From the cell containing the given text, extract its center point as (x, y) coordinate. 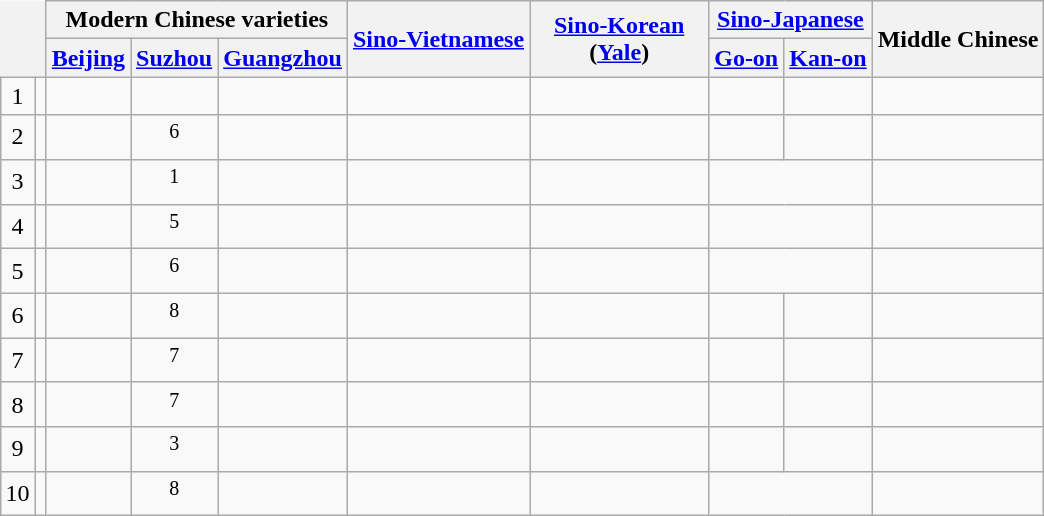
Suzhou (174, 58)
10 (18, 494)
Beijing (88, 58)
Sino-Korean(Yale) (620, 39)
4 (18, 226)
Middle Chinese (958, 39)
Modern Chinese varieties (196, 20)
2 (18, 138)
Sino-Vietnamese (438, 39)
Guangzhou (283, 58)
Go-on (746, 58)
9 (18, 450)
Kan-on (828, 58)
Sino-Japanese (791, 20)
